From the cell containing the given text, extract its center point as [x, y] coordinate. 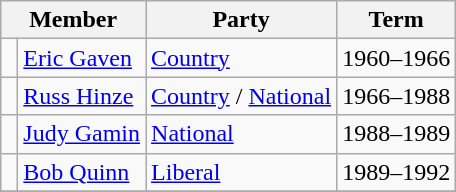
1966–1988 [396, 96]
1988–1989 [396, 134]
Country / National [242, 96]
Bob Quinn [82, 172]
Russ Hinze [82, 96]
Country [242, 58]
Member [74, 20]
Judy Gamin [82, 134]
1960–1966 [396, 58]
Liberal [242, 172]
Term [396, 20]
Eric Gaven [82, 58]
Party [242, 20]
National [242, 134]
1989–1992 [396, 172]
